Detect which cell encompasses the target text, then output its (X, Y) center coordinate. 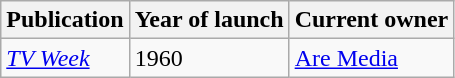
Publication (65, 20)
1960 (209, 58)
Year of launch (209, 20)
Are Media (372, 58)
Current owner (372, 20)
TV Week (65, 58)
